Capture the cell that displays the provided text and extract its [x, y] central coordinate. 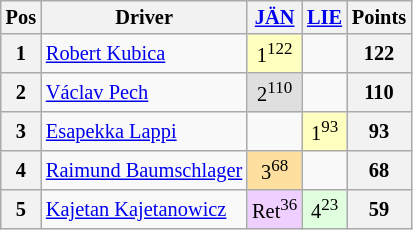
1122 [274, 54]
Esapekka Lappi [144, 132]
3 [21, 132]
122 [379, 54]
368 [274, 170]
110 [379, 92]
93 [379, 132]
Raimund Baumschlager [144, 170]
Driver [144, 17]
59 [379, 210]
68 [379, 170]
2 [21, 92]
4 [21, 170]
Robert Kubica [144, 54]
2110 [274, 92]
Pos [21, 17]
423 [324, 210]
Points [379, 17]
JÄN [274, 17]
LIE [324, 17]
193 [324, 132]
Kajetan Kajetanowicz [144, 210]
5 [21, 210]
1 [21, 54]
Václav Pech [144, 92]
Ret36 [274, 210]
